Identify which cell holds the provided text, then report its (x, y) central coordinate. 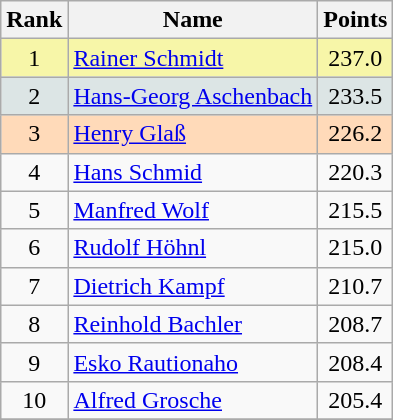
205.4 (356, 400)
210.7 (356, 286)
215.5 (356, 210)
7 (34, 286)
220.3 (356, 172)
208.7 (356, 324)
237.0 (356, 58)
Points (356, 20)
2 (34, 96)
Esko Rautionaho (193, 362)
9 (34, 362)
Manfred Wolf (193, 210)
10 (34, 400)
4 (34, 172)
Hans-Georg Aschenbach (193, 96)
Henry Glaß (193, 134)
215.0 (356, 248)
233.5 (356, 96)
8 (34, 324)
Dietrich Kampf (193, 286)
208.4 (356, 362)
Reinhold Bachler (193, 324)
Hans Schmid (193, 172)
Rank (34, 20)
6 (34, 248)
5 (34, 210)
Alfred Grosche (193, 400)
3 (34, 134)
226.2 (356, 134)
Name (193, 20)
Rudolf Höhnl (193, 248)
Rainer Schmidt (193, 58)
1 (34, 58)
